From the cell containing the given text, extract its center point as (x, y) coordinate. 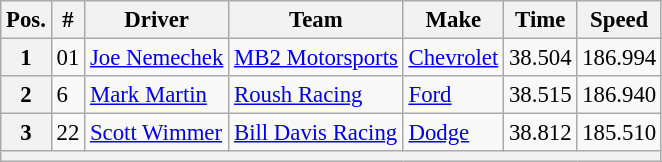
Time (540, 20)
Roush Racing (316, 95)
MB2 Motorsports (316, 58)
38.504 (540, 58)
3 (26, 133)
Ford (453, 95)
186.940 (620, 95)
Joe Nemechek (157, 58)
Scott Wimmer (157, 133)
Bill Davis Racing (316, 133)
6 (68, 95)
38.515 (540, 95)
2 (26, 95)
186.994 (620, 58)
01 (68, 58)
Chevrolet (453, 58)
Dodge (453, 133)
22 (68, 133)
Team (316, 20)
Driver (157, 20)
185.510 (620, 133)
38.812 (540, 133)
Mark Martin (157, 95)
Make (453, 20)
Pos. (26, 20)
Speed (620, 20)
1 (26, 58)
# (68, 20)
